Search for the cell housing the specified text and yield its (X, Y) center coordinate. 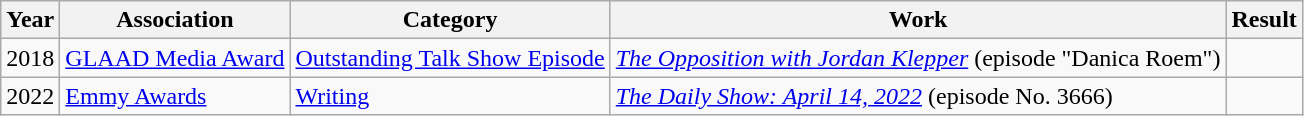
2018 (30, 58)
Year (30, 20)
The Daily Show: April 14, 2022 (episode No. 3666) (918, 96)
Association (175, 20)
GLAAD Media Award (175, 58)
2022 (30, 96)
Writing (450, 96)
Category (450, 20)
Outstanding Talk Show Episode (450, 58)
Emmy Awards (175, 96)
Result (1264, 20)
The Opposition with Jordan Klepper (episode "Danica Roem") (918, 58)
Work (918, 20)
